Identify which cell holds the provided text, then report its (X, Y) central coordinate. 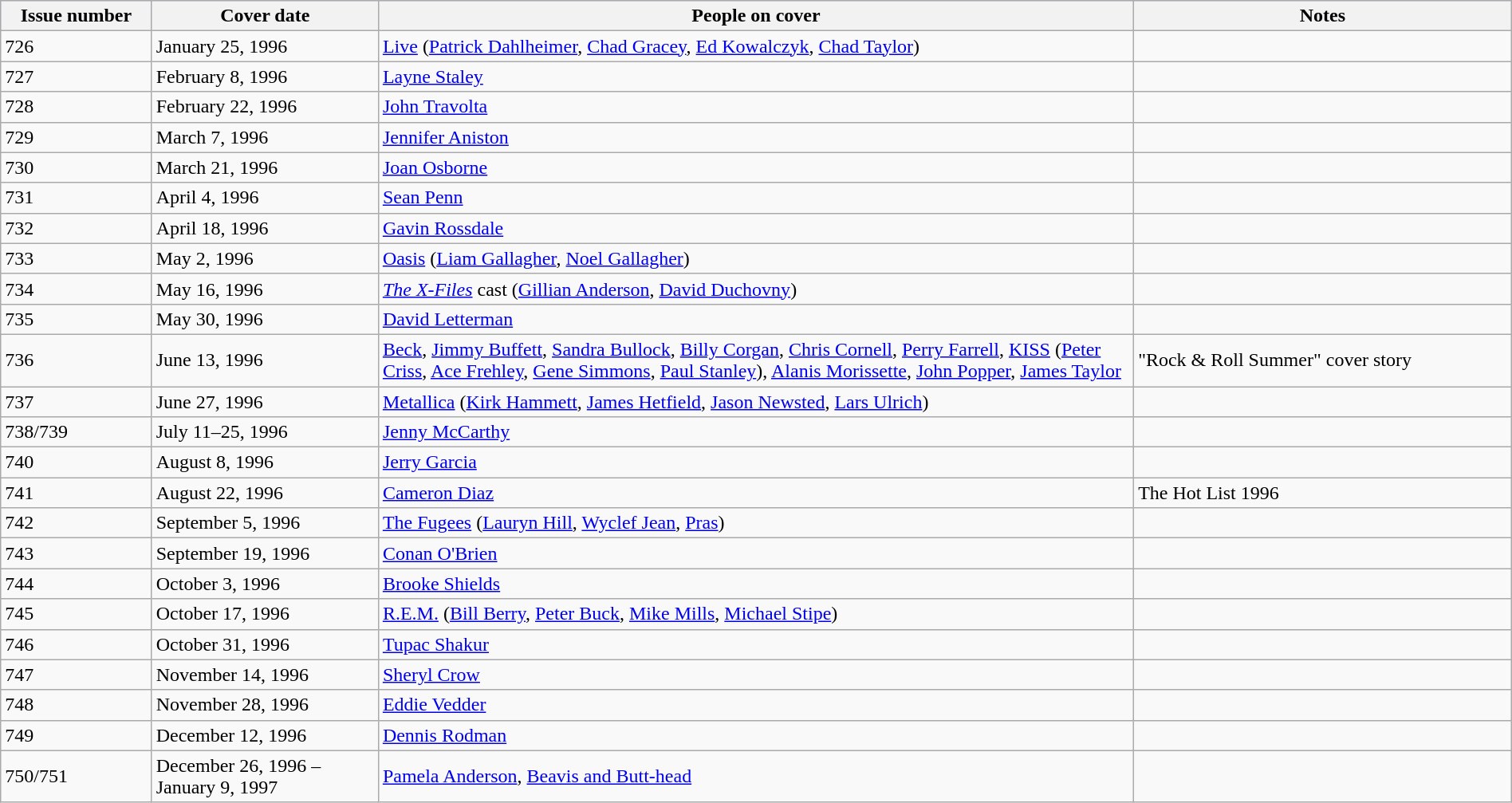
Conan O'Brien (756, 553)
October 17, 1996 (265, 614)
Jenny McCarthy (756, 432)
July 11–25, 1996 (265, 432)
730 (77, 167)
The X-Files cast (Gillian Anderson, David Duchovny) (756, 289)
January 25, 1996 (265, 46)
The Fugees (Lauryn Hill, Wyclef Jean, Pras) (756, 523)
746 (77, 644)
Metallica (Kirk Hammett, James Hetfield, Jason Newsted, Lars Ulrich) (756, 401)
David Letterman (756, 319)
Jerry Garcia (756, 463)
John Travolta (756, 107)
December 26, 1996 – January 9, 1997 (265, 777)
People on cover (756, 16)
743 (77, 553)
August 8, 1996 (265, 463)
742 (77, 523)
"Rock & Roll Summer" cover story (1323, 360)
April 18, 1996 (265, 228)
Layne Staley (756, 77)
Sean Penn (756, 198)
Cover date (265, 16)
May 16, 1996 (265, 289)
February 8, 1996 (265, 77)
749 (77, 735)
732 (77, 228)
737 (77, 401)
February 22, 1996 (265, 107)
741 (77, 493)
The Hot List 1996 (1323, 493)
Issue number (77, 16)
June 13, 1996 (265, 360)
Eddie Vedder (756, 705)
Pamela Anderson, Beavis and Butt-head (756, 777)
744 (77, 584)
October 3, 1996 (265, 584)
Jennifer Aniston (756, 137)
August 22, 1996 (265, 493)
Dennis Rodman (756, 735)
Sheryl Crow (756, 675)
748 (77, 705)
October 31, 1996 (265, 644)
726 (77, 46)
Gavin Rossdale (756, 228)
December 12, 1996 (265, 735)
November 28, 1996 (265, 705)
750/751 (77, 777)
735 (77, 319)
May 30, 1996 (265, 319)
747 (77, 675)
728 (77, 107)
April 4, 1996 (265, 198)
June 27, 1996 (265, 401)
March 7, 1996 (265, 137)
September 19, 1996 (265, 553)
729 (77, 137)
Brooke Shields (756, 584)
May 2, 1996 (265, 258)
Tupac Shakur (756, 644)
734 (77, 289)
September 5, 1996 (265, 523)
738/739 (77, 432)
Cameron Diaz (756, 493)
Joan Osborne (756, 167)
Oasis (Liam Gallagher, Noel Gallagher) (756, 258)
Notes (1323, 16)
745 (77, 614)
November 14, 1996 (265, 675)
733 (77, 258)
March 21, 1996 (265, 167)
R.E.M. (Bill Berry, Peter Buck, Mike Mills, Michael Stipe) (756, 614)
727 (77, 77)
736 (77, 360)
Live (Patrick Dahlheimer, Chad Gracey, Ed Kowalczyk, Chad Taylor) (756, 46)
731 (77, 198)
740 (77, 463)
